Return (X, Y) of the center of cell containing provided text 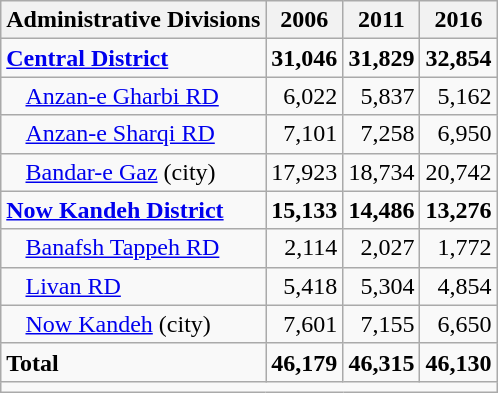
17,923 (304, 172)
13,276 (458, 210)
Now Kandeh (city) (134, 324)
2016 (458, 20)
15,133 (304, 210)
7,601 (304, 324)
Livan RD (134, 286)
7,101 (304, 134)
5,162 (458, 96)
6,022 (304, 96)
Now Kandeh District (134, 210)
4,854 (458, 286)
2006 (304, 20)
7,258 (382, 134)
32,854 (458, 58)
Banafsh Tappeh RD (134, 248)
6,650 (458, 324)
5,418 (304, 286)
Total (134, 362)
5,304 (382, 286)
Administrative Divisions (134, 20)
46,315 (382, 362)
2,114 (304, 248)
Anzan-e Gharbi RD (134, 96)
1,772 (458, 248)
Anzan-e Sharqi RD (134, 134)
20,742 (458, 172)
6,950 (458, 134)
14,486 (382, 210)
31,046 (304, 58)
5,837 (382, 96)
Central District (134, 58)
2,027 (382, 248)
18,734 (382, 172)
31,829 (382, 58)
2011 (382, 20)
46,130 (458, 362)
Bandar-e Gaz (city) (134, 172)
46,179 (304, 362)
7,155 (382, 324)
